Locate the cell with the specified text and output its (X, Y) center coordinate. 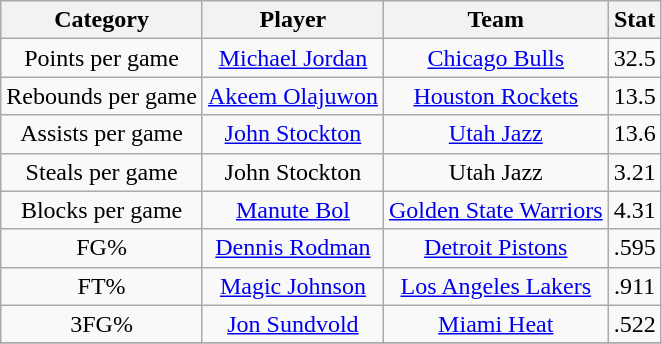
Akeem Olajuwon (292, 96)
4.31 (634, 210)
Player (292, 20)
FG% (102, 248)
Dennis Rodman (292, 248)
.595 (634, 248)
Team (496, 20)
.911 (634, 286)
13.6 (634, 134)
Houston Rockets (496, 96)
Category (102, 20)
Detroit Pistons (496, 248)
Miami Heat (496, 324)
Stat (634, 20)
3FG% (102, 324)
Jon Sundvold (292, 324)
Blocks per game (102, 210)
FT% (102, 286)
13.5 (634, 96)
Michael Jordan (292, 58)
.522 (634, 324)
Rebounds per game (102, 96)
Los Angeles Lakers (496, 286)
Steals per game (102, 172)
Points per game (102, 58)
32.5 (634, 58)
Manute Bol (292, 210)
3.21 (634, 172)
Assists per game (102, 134)
Golden State Warriors (496, 210)
Chicago Bulls (496, 58)
Magic Johnson (292, 286)
